Locate the cell with the specified text and output its [X, Y] center coordinate. 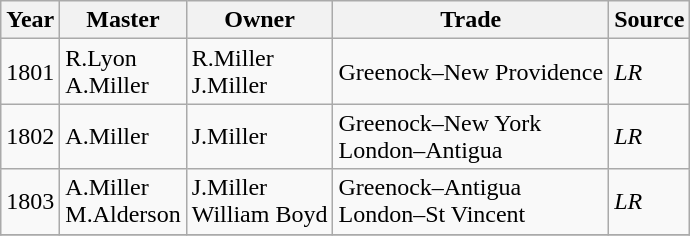
A.MillerM.Alderson [123, 202]
Greenock–New Providence [471, 72]
R.MillerJ.Miller [260, 72]
R.LyonA.Miller [123, 72]
1802 [30, 136]
A.Miller [123, 136]
J.MillerWilliam Boyd [260, 202]
Master [123, 20]
1801 [30, 72]
Trade [471, 20]
J.Miller [260, 136]
Greenock–AntiguaLondon–St Vincent [471, 202]
1803 [30, 202]
Year [30, 20]
Source [650, 20]
Greenock–New YorkLondon–Antigua [471, 136]
Owner [260, 20]
